Scan for the cell matching the given text and deliver its (x, y) coordinate at center. 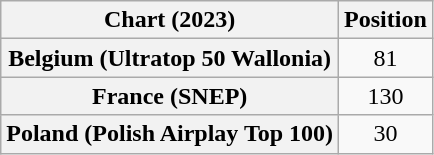
30 (386, 134)
81 (386, 58)
Poland (Polish Airplay Top 100) (170, 134)
Position (386, 20)
France (SNEP) (170, 96)
Belgium (Ultratop 50 Wallonia) (170, 58)
130 (386, 96)
Chart (2023) (170, 20)
